Scan for the cell matching the given text and deliver its (X, Y) coordinate at center. 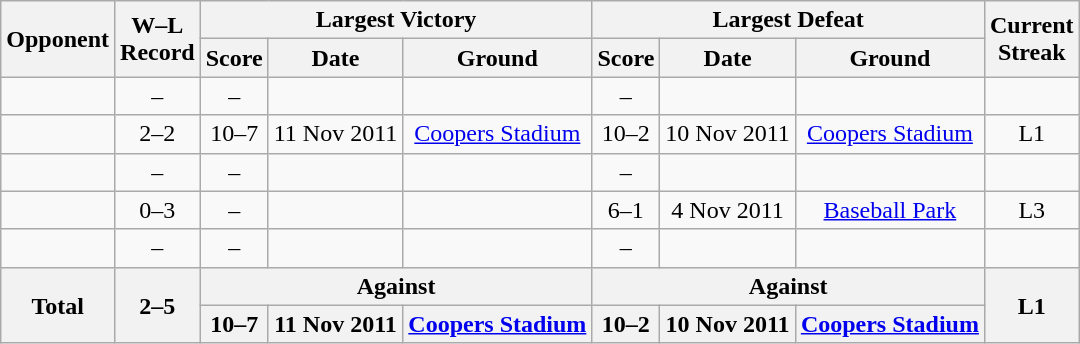
2–5 (158, 305)
Baseball Park (890, 210)
Total (58, 305)
L3 (1032, 210)
Opponent (58, 39)
4 Nov 2011 (728, 210)
2–2 (158, 134)
CurrentStreak (1032, 39)
0–3 (158, 210)
Largest Defeat (788, 20)
6–1 (626, 210)
Largest Victory (396, 20)
W–LRecord (158, 39)
